Determine the (X, Y) coordinate at the center of the cell enclosing the given text.  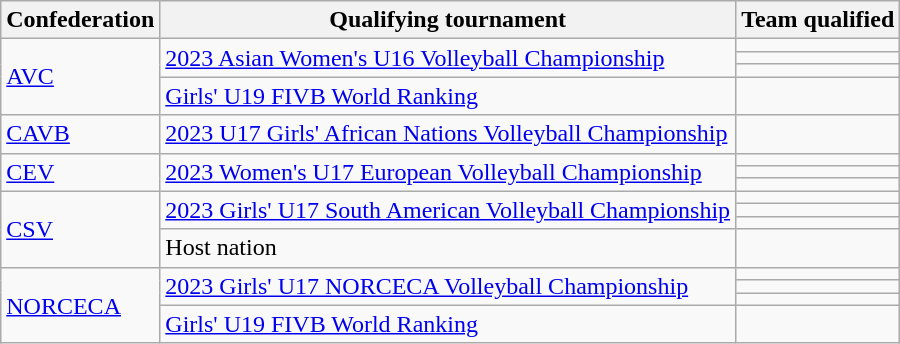
2023 Girls' U17 NORCECA Volleyball Championship (448, 286)
2023 Girls' U17 South American Volleyball Championship (448, 210)
Confederation (80, 20)
AVC (80, 77)
Team qualified (818, 20)
2023 U17 Girls' African Nations Volleyball Championship (448, 134)
2023 Asian Women's U16 Volleyball Championship (448, 58)
CSV (80, 229)
Qualifying tournament (448, 20)
CEV (80, 172)
CAVB (80, 134)
NORCECA (80, 305)
2023 Women's U17 European Volleyball Championship (448, 172)
Host nation (448, 248)
